Scan for the cell matching the given text and deliver its (x, y) coordinate at center. 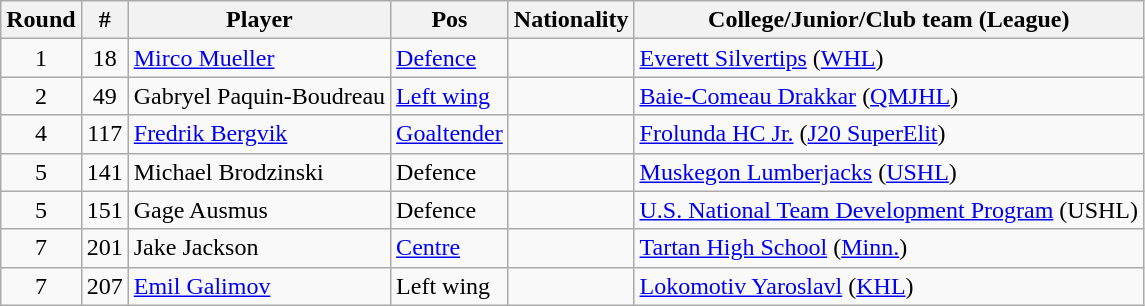
Centre (450, 248)
117 (104, 134)
Tartan High School (Minn.) (889, 248)
# (104, 20)
201 (104, 248)
141 (104, 172)
College/Junior/Club team (League) (889, 20)
Michael Brodzinski (259, 172)
207 (104, 286)
Round (41, 20)
Gabryel Paquin-Boudreau (259, 96)
Fredrik Bergvik (259, 134)
Gage Ausmus (259, 210)
1 (41, 58)
U.S. National Team Development Program (USHL) (889, 210)
151 (104, 210)
Baie-Comeau Drakkar (QMJHL) (889, 96)
2 (41, 96)
18 (104, 58)
4 (41, 134)
Muskegon Lumberjacks (USHL) (889, 172)
Emil Galimov (259, 286)
Mirco Mueller (259, 58)
49 (104, 96)
Pos (450, 20)
Frolunda HC Jr. (J20 SuperElit) (889, 134)
Nationality (571, 20)
Lokomotiv Yaroslavl (KHL) (889, 286)
Player (259, 20)
Everett Silvertips (WHL) (889, 58)
Jake Jackson (259, 248)
Goaltender (450, 134)
